Detect which cell encompasses the target text, then output its [x, y] center coordinate. 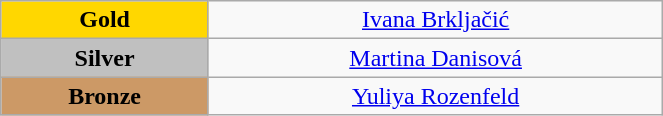
Gold [105, 20]
Yuliya Rozenfeld [435, 96]
Ivana Brkljačić [435, 20]
Bronze [105, 96]
Silver [105, 58]
Martina Danisová [435, 58]
